Search for the cell housing the specified text and yield its [X, Y] center coordinate. 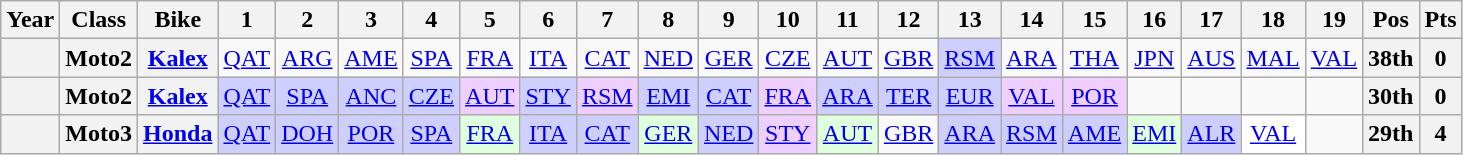
ARG [308, 58]
Pts [1440, 20]
30th [1391, 96]
Moto3 [99, 134]
JPN [1154, 58]
17 [1212, 20]
3 [371, 20]
7 [607, 20]
Pos [1391, 20]
Year [30, 20]
ALR [1212, 134]
Class [99, 20]
DOH [308, 134]
29th [1391, 134]
5 [490, 20]
8 [668, 20]
13 [970, 20]
ANC [371, 96]
14 [1032, 20]
15 [1094, 20]
16 [1154, 20]
2 [308, 20]
EUR [970, 96]
10 [788, 20]
AUS [1212, 58]
19 [1334, 20]
Honda [178, 134]
11 [848, 20]
38th [1391, 58]
18 [1273, 20]
1 [247, 20]
9 [729, 20]
6 [548, 20]
Bike [178, 20]
THA [1094, 58]
12 [908, 20]
MAL [1273, 58]
TER [908, 96]
